Output the [x, y] coordinate of the center of the cell containing the given text.  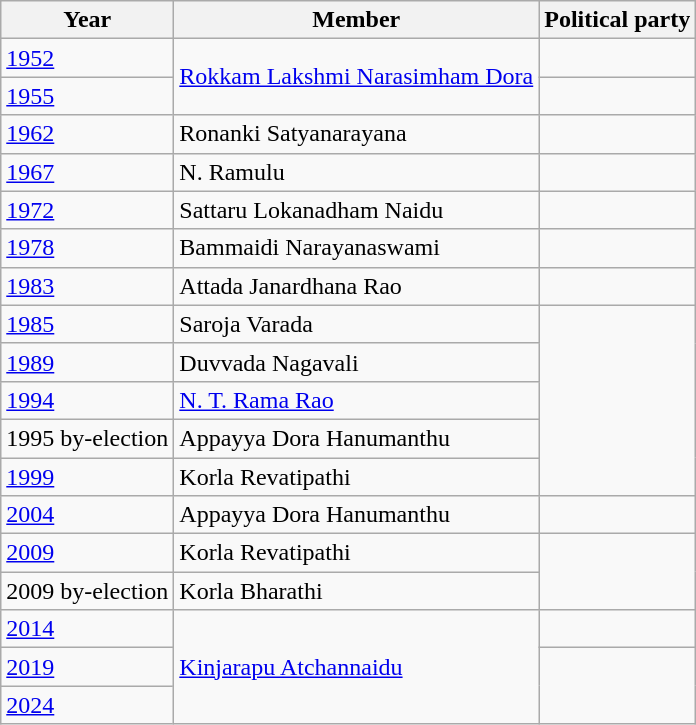
Attada Janardhana Rao [356, 286]
1952 [88, 58]
Member [356, 20]
1983 [88, 286]
Political party [618, 20]
Kinjarapu Atchannaidu [356, 667]
Sattaru Lokanadham Naidu [356, 210]
N. Ramulu [356, 172]
1967 [88, 172]
1985 [88, 324]
2004 [88, 515]
Year [88, 20]
1972 [88, 210]
Saroja Varada [356, 324]
2014 [88, 629]
Ronanki Satyanarayana [356, 134]
N. T. Rama Rao [356, 400]
Rokkam Lakshmi Narasimham Dora [356, 77]
Bammaidi Narayanaswami [356, 248]
1955 [88, 96]
1989 [88, 362]
1978 [88, 248]
2009 by-election [88, 591]
Duvvada Nagavali [356, 362]
1962 [88, 134]
2019 [88, 667]
1994 [88, 400]
1999 [88, 477]
2009 [88, 553]
2024 [88, 705]
1995 by-election [88, 438]
Korla Bharathi [356, 591]
